Return (X, Y) of the center of cell containing provided text 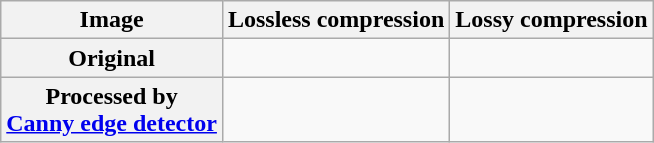
Processed byCanny edge detector (112, 110)
Original (112, 58)
Lossless compression (336, 20)
Image (112, 20)
Lossy compression (552, 20)
